Provide the [x, y] coordinate of the cell's center where the given text is located.  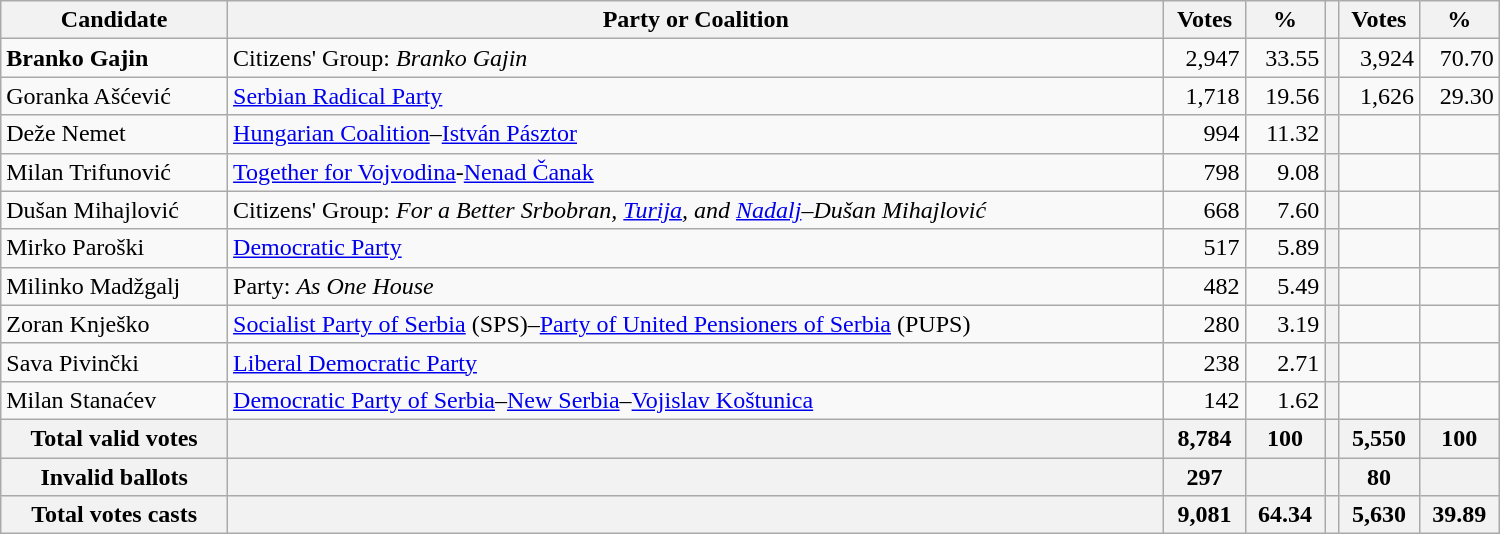
297 [1204, 477]
2.71 [1285, 362]
33.55 [1285, 58]
142 [1204, 400]
70.70 [1459, 58]
517 [1204, 248]
Socialist Party of Serbia (SPS)–Party of United Pensioners of Serbia (PUPS) [696, 324]
5,550 [1378, 438]
Citizens' Group: For a Better Srbobran, Turija, and Nadalj–Dušan Mihajlović [696, 210]
Total valid votes [114, 438]
Total votes casts [114, 515]
798 [1204, 172]
Dušan Mihajlović [114, 210]
39.89 [1459, 515]
Zoran Knješko [114, 324]
5,630 [1378, 515]
Democratic Party [696, 248]
Party: As One House [696, 286]
Serbian Radical Party [696, 96]
29.30 [1459, 96]
Branko Gajin [114, 58]
Democratic Party of Serbia–New Serbia–Vojislav Koštunica [696, 400]
Invalid ballots [114, 477]
Deže Nemet [114, 134]
280 [1204, 324]
Citizens' Group: Branko Gajin [696, 58]
11.32 [1285, 134]
1.62 [1285, 400]
3.19 [1285, 324]
Milan Stanaćev [114, 400]
9.08 [1285, 172]
Goranka Ašćević [114, 96]
Hungarian Coalition–István Pásztor [696, 134]
994 [1204, 134]
Party or Coalition [696, 20]
668 [1204, 210]
Liberal Democratic Party [696, 362]
1,626 [1378, 96]
1,718 [1204, 96]
Sava Pivinčki [114, 362]
8,784 [1204, 438]
19.56 [1285, 96]
Mirko Paroški [114, 248]
238 [1204, 362]
9,081 [1204, 515]
7.60 [1285, 210]
64.34 [1285, 515]
80 [1378, 477]
Together for Vojvodina-Nenad Čanak [696, 172]
2,947 [1204, 58]
Milinko Madžgalj [114, 286]
3,924 [1378, 58]
482 [1204, 286]
5.49 [1285, 286]
Candidate [114, 20]
5.89 [1285, 248]
Milan Trifunović [114, 172]
